Scan for the cell matching the given text and deliver its [X, Y] coordinate at center. 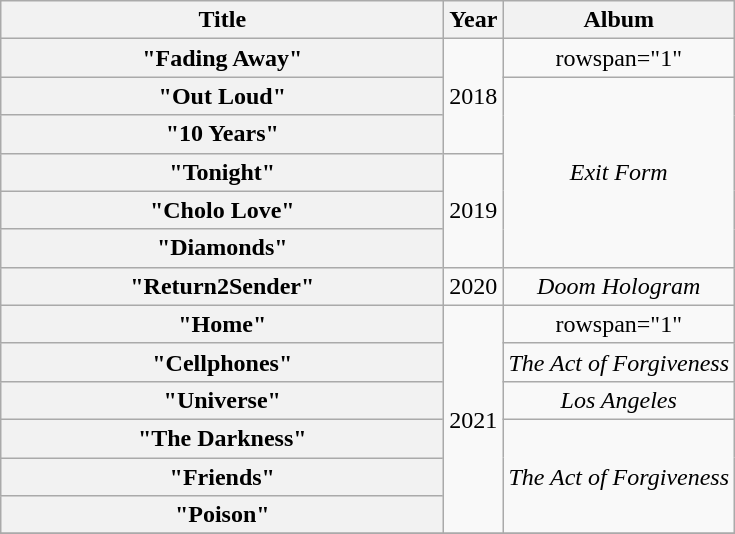
Year [474, 20]
Doom Hologram [619, 286]
2020 [474, 286]
"Fading Away" [222, 58]
"The Darkness" [222, 438]
"Cholo Love" [222, 210]
"Universe" [222, 400]
Exit Form [619, 172]
2018 [474, 96]
"Return2Sender" [222, 286]
2019 [474, 210]
Title [222, 20]
"Out Loud" [222, 96]
Album [619, 20]
"Home" [222, 324]
"Poison" [222, 515]
"10 Years" [222, 134]
"Diamonds" [222, 248]
2021 [474, 419]
"Tonight" [222, 172]
"Friends" [222, 477]
Los Angeles [619, 400]
"Cellphones" [222, 362]
